For the text-containing cell, return its midpoint in [x, y] coordinate format. 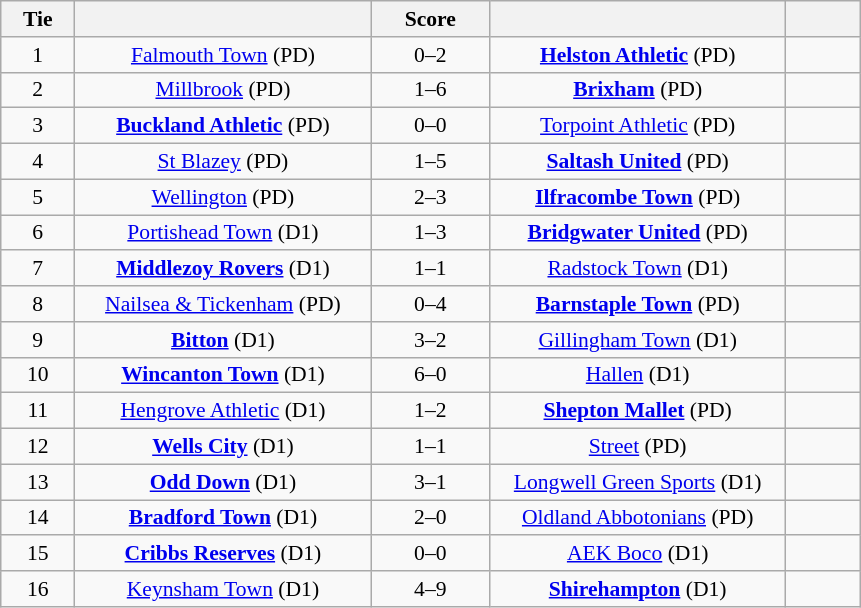
16 [38, 589]
7 [38, 269]
Portishead Town (D1) [223, 233]
Wellington (PD) [223, 197]
Torpoint Athletic (PD) [638, 126]
Wincanton Town (D1) [223, 375]
Radstock Town (D1) [638, 269]
Wells City (D1) [223, 447]
St Blazey (PD) [223, 162]
Saltash United (PD) [638, 162]
2 [38, 90]
Nailsea & Tickenham (PD) [223, 304]
Falmouth Town (PD) [223, 55]
0–2 [430, 55]
1–6 [430, 90]
AEK Boco (D1) [638, 554]
Keynsham Town (D1) [223, 589]
3–2 [430, 340]
Street (PD) [638, 447]
3–1 [430, 482]
Bridgwater United (PD) [638, 233]
Buckland Athletic (PD) [223, 126]
Tie [38, 19]
Gillingham Town (D1) [638, 340]
Millbrook (PD) [223, 90]
1 [38, 55]
13 [38, 482]
1–5 [430, 162]
Oldland Abbotonians (PD) [638, 518]
14 [38, 518]
Brixham (PD) [638, 90]
2–0 [430, 518]
Bitton (D1) [223, 340]
Bradford Town (D1) [223, 518]
Cribbs Reserves (D1) [223, 554]
3 [38, 126]
1–2 [430, 411]
5 [38, 197]
Odd Down (D1) [223, 482]
Helston Athletic (PD) [638, 55]
Barnstaple Town (PD) [638, 304]
Shepton Mallet (PD) [638, 411]
Middlezoy Rovers (D1) [223, 269]
Shirehampton (D1) [638, 589]
0–4 [430, 304]
Score [430, 19]
Hengrove Athletic (D1) [223, 411]
9 [38, 340]
6 [38, 233]
2–3 [430, 197]
Longwell Green Sports (D1) [638, 482]
4–9 [430, 589]
6–0 [430, 375]
11 [38, 411]
Hallen (D1) [638, 375]
15 [38, 554]
1–3 [430, 233]
10 [38, 375]
Ilfracombe Town (PD) [638, 197]
4 [38, 162]
12 [38, 447]
8 [38, 304]
